Identify which cell holds the provided text, then report its (X, Y) central coordinate. 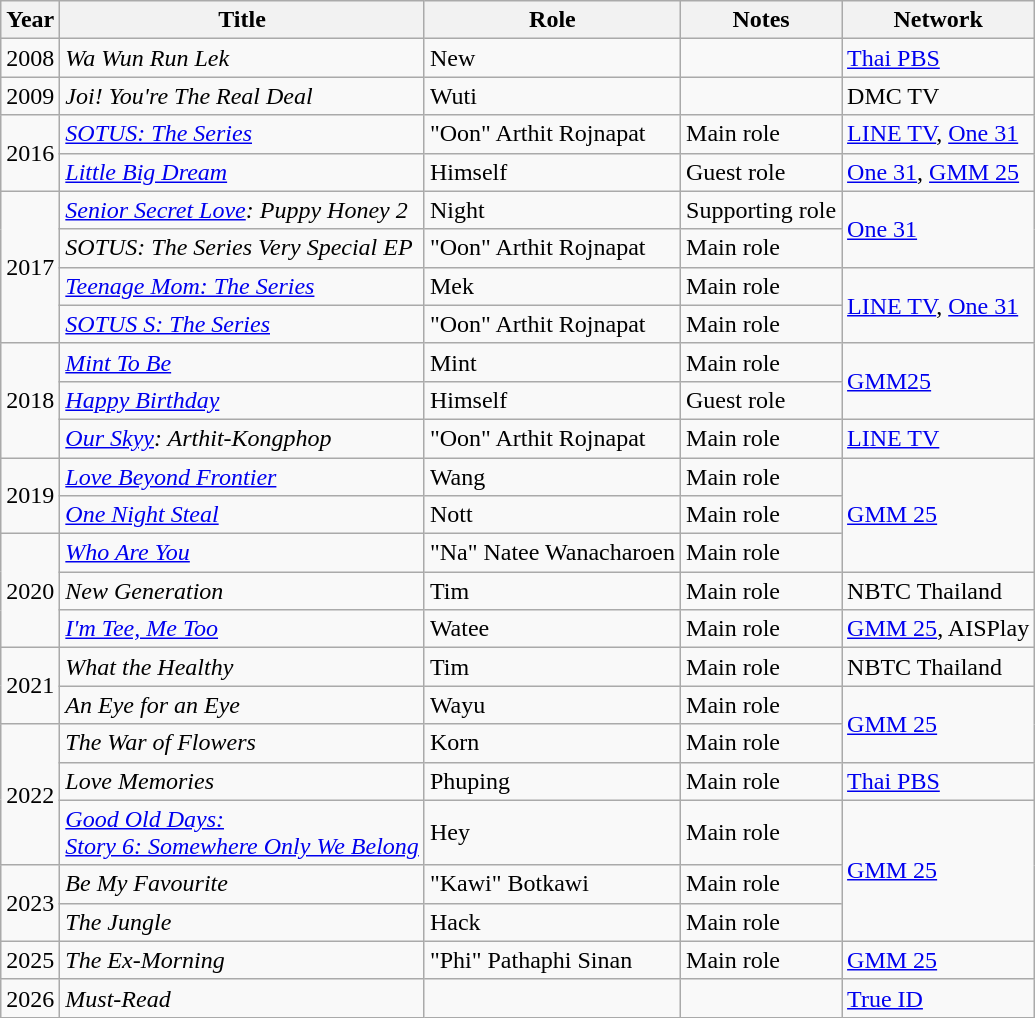
2009 (30, 96)
2025 (30, 960)
Notes (762, 20)
SOTUS: The Series (242, 134)
Love Memories (242, 781)
Little Big Dream (242, 172)
SOTUS S: The Series (242, 324)
Be My Favourite (242, 884)
I'm Tee, Me Too (242, 629)
Joi! You're The Real Deal (242, 96)
2020 (30, 591)
Mint (552, 362)
Hey (552, 832)
Senior Secret Love: Puppy Honey 2 (242, 210)
New (552, 58)
"Phi" Pathaphi Sinan (552, 960)
Watee (552, 629)
Wuti (552, 96)
2016 (30, 153)
Teenage Mom: The Series (242, 286)
Happy Birthday (242, 400)
Hack (552, 922)
Our Skyy: Arthit-Kongphop (242, 438)
Wang (552, 477)
Phuping (552, 781)
"Na" Natee Wanacharoen (552, 553)
Good Old Days:Story 6: Somewhere Only We Belong (242, 832)
2017 (30, 267)
One 31 (938, 229)
New Generation (242, 591)
One Night Steal (242, 515)
GMM 25, AISPlay (938, 629)
LINE TV (938, 438)
True ID (938, 998)
Korn (552, 743)
2008 (30, 58)
Supporting role (762, 210)
Role (552, 20)
GMM25 (938, 381)
2021 (30, 686)
What the Healthy (242, 667)
Year (30, 20)
Night (552, 210)
The Ex-Morning (242, 960)
Love Beyond Frontier (242, 477)
Network (938, 20)
The Jungle (242, 922)
Wayu (552, 705)
2019 (30, 496)
Wa Wun Run Lek (242, 58)
An Eye for an Eye (242, 705)
2023 (30, 903)
"Kawi" Botkawi (552, 884)
2018 (30, 400)
Mint To Be (242, 362)
One 31, GMM 25 (938, 172)
Mek (552, 286)
DMC TV (938, 96)
The War of Flowers (242, 743)
Who Are You (242, 553)
Nott (552, 515)
2022 (30, 794)
2026 (30, 998)
Title (242, 20)
SOTUS: The Series Very Special EP (242, 248)
Must-Read (242, 998)
